Pinpoint the cell where the given text exists, returning its (x, y) midpoint coordinate. 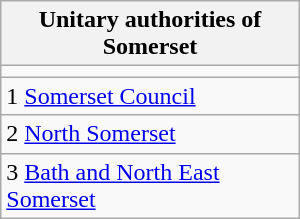
1 Somerset Council (150, 96)
2 North Somerset (150, 134)
Unitary authorities of Somerset (150, 34)
3 Bath and North East Somerset (150, 186)
